Determine the [x, y] coordinate at the center of the cell enclosing the given text.  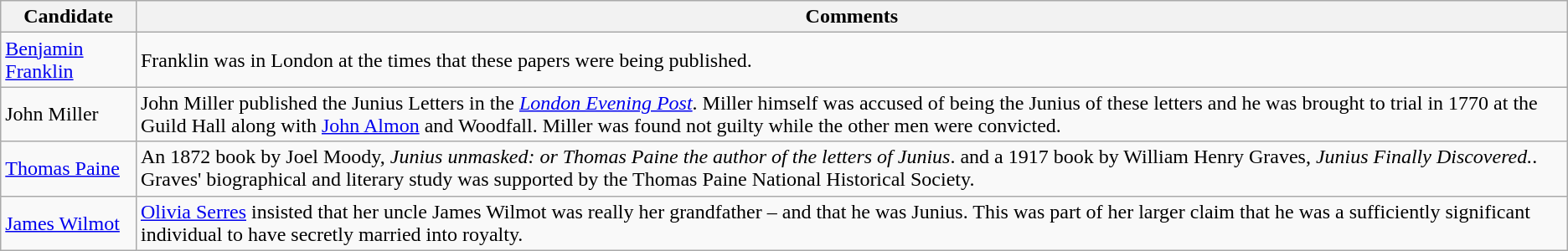
Comments [851, 17]
James Wilmot [69, 223]
Thomas Paine [69, 169]
Franklin was in London at the times that these papers were being published. [851, 60]
John Miller [69, 114]
Benjamin Franklin [69, 60]
Candidate [69, 17]
